Scan for the cell matching the given text and deliver its (x, y) coordinate at center. 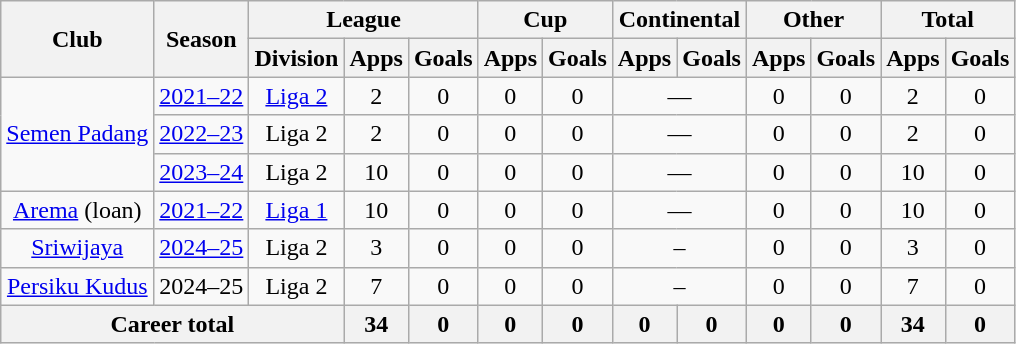
Season (202, 39)
Continental (679, 20)
Persiku Kudus (78, 286)
Sriwijaya (78, 248)
League (364, 20)
Other (813, 20)
Liga 1 (296, 210)
Division (296, 58)
Cup (545, 20)
2022–23 (202, 134)
Total (948, 20)
Arema (loan) (78, 210)
Club (78, 39)
Semen Padang (78, 134)
2023–24 (202, 172)
Career total (172, 324)
